For the text-containing cell, return its midpoint in [X, Y] coordinate format. 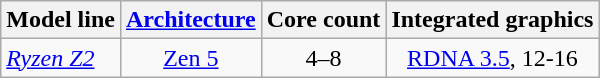
Integrated graphics [492, 20]
Core count [324, 20]
Model line [61, 20]
RDNA 3.5, 12-16 [492, 58]
Ryzen Z2 [61, 58]
Architecture [190, 20]
Zen 5 [190, 58]
4–8 [324, 58]
